Extract the (X, Y) coordinate from the center of the cell holding the provided text.  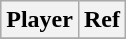
Player (40, 20)
Ref (102, 20)
